For the text-containing cell, return its midpoint in (X, Y) coordinate format. 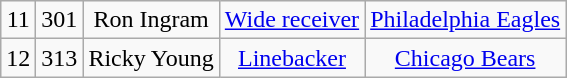
Ricky Young (151, 58)
Linebacker (292, 58)
313 (60, 58)
Wide receiver (292, 20)
12 (18, 58)
Philadelphia Eagles (466, 20)
Ron Ingram (151, 20)
11 (18, 20)
301 (60, 20)
Chicago Bears (466, 58)
